Pinpoint the cell where the given text exists, returning its (x, y) midpoint coordinate. 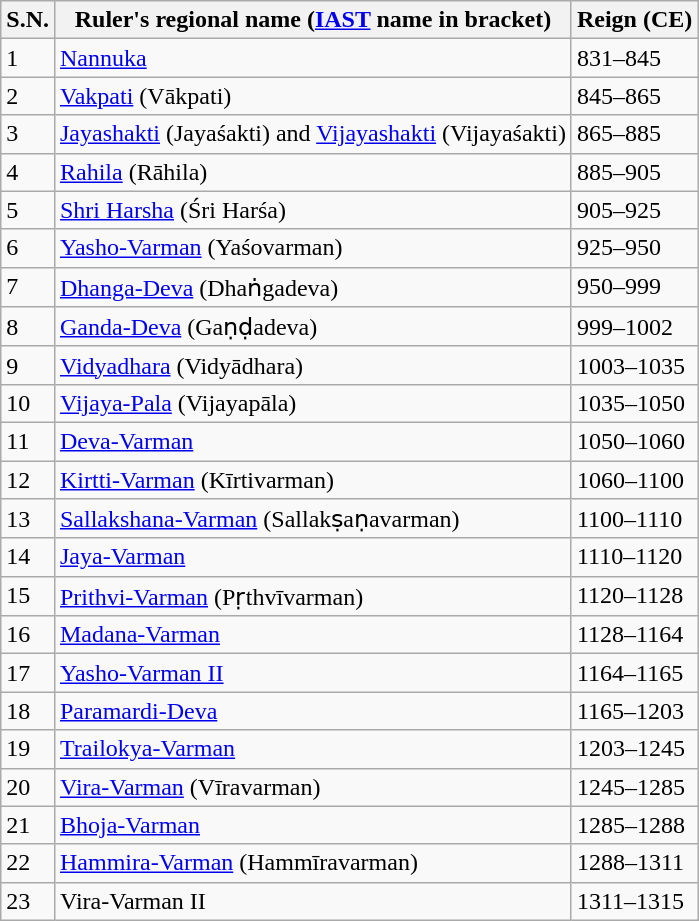
1164–1165 (634, 673)
Dhanga-Deva (Dhaṅgadeva) (312, 287)
1203–1245 (634, 749)
S.N. (28, 20)
885–905 (634, 172)
1120–1128 (634, 596)
20 (28, 787)
865–885 (634, 134)
8 (28, 327)
Vira-Varman II (312, 901)
Prithvi-Varman (Pṛthvīvarman) (312, 596)
19 (28, 749)
Rahila (Rāhila) (312, 172)
950–999 (634, 287)
Vakpati (Vākpati) (312, 96)
Deva-Varman (312, 441)
Vidyadhara (Vidyādhara) (312, 365)
1110–1120 (634, 557)
Vira-Varman (Vīravarman) (312, 787)
1165–1203 (634, 711)
4 (28, 172)
12 (28, 479)
Reign (CE) (634, 20)
14 (28, 557)
3 (28, 134)
18 (28, 711)
7 (28, 287)
Hammira-Varman (Hammīravarman) (312, 863)
1100–1110 (634, 519)
5 (28, 210)
905–925 (634, 210)
Ganda-Deva (Gaṇḍadeva) (312, 327)
1003–1035 (634, 365)
Nannuka (312, 58)
23 (28, 901)
10 (28, 403)
9 (28, 365)
1 (28, 58)
1050–1060 (634, 441)
22 (28, 863)
16 (28, 635)
2 (28, 96)
1245–1285 (634, 787)
Yasho-Varman (Yaśovarman) (312, 248)
831–845 (634, 58)
1128–1164 (634, 635)
Vijaya-Pala (Vijayapāla) (312, 403)
1311–1315 (634, 901)
17 (28, 673)
1060–1100 (634, 479)
1285–1288 (634, 825)
Bhoja-Varman (312, 825)
Yasho-Varman II (312, 673)
21 (28, 825)
Ruler's regional name (IAST name in bracket) (312, 20)
845–865 (634, 96)
Jayashakti (Jayaśakti) and Vijayashakti (Vijayaśakti) (312, 134)
13 (28, 519)
11 (28, 441)
999–1002 (634, 327)
Madana-Varman (312, 635)
Kirtti-Varman (Kīrtivarman) (312, 479)
1035–1050 (634, 403)
Sallakshana-Varman (Sallakṣaṇavarman) (312, 519)
Jaya-Varman (312, 557)
Trailokya-Varman (312, 749)
Shri Harsha (Śri Harśa) (312, 210)
1288–1311 (634, 863)
6 (28, 248)
15 (28, 596)
Paramardi-Deva (312, 711)
925–950 (634, 248)
